Output the [x, y] coordinate of the center of the cell containing the given text.  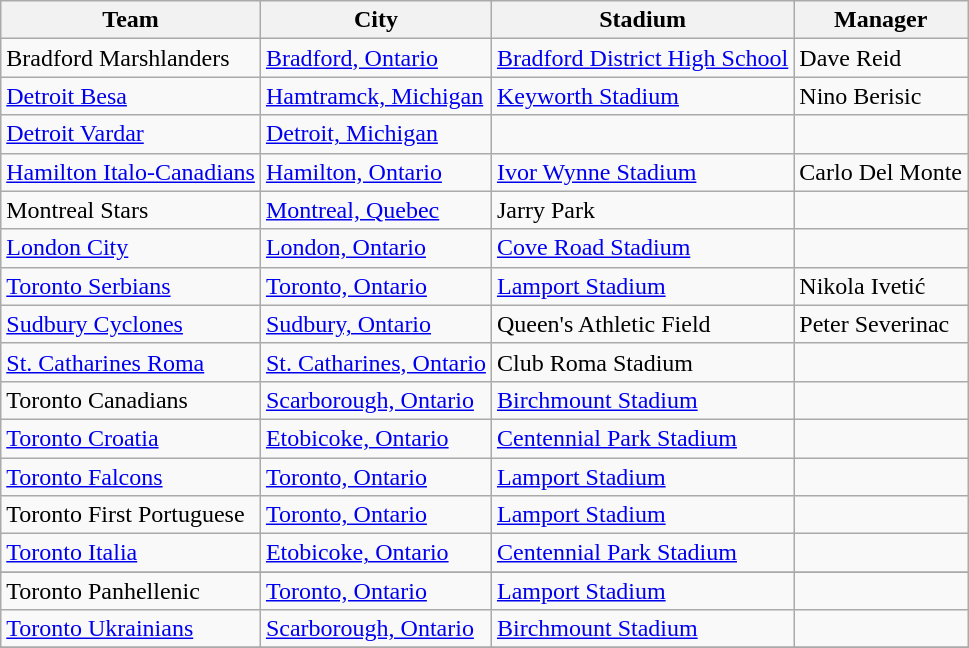
Nino Berisic [881, 96]
Club Roma Stadium [642, 362]
Toronto Croatia [131, 438]
Montreal Stars [131, 210]
Peter Severinac [881, 324]
St. Catharines, Ontario [376, 362]
Manager [881, 20]
Carlo Del Monte [881, 172]
Stadium [642, 20]
Toronto First Portuguese [131, 515]
Team [131, 20]
Toronto Canadians [131, 400]
Dave Reid [881, 58]
London, Ontario [376, 248]
Hamilton, Ontario [376, 172]
Hamtramck, Michigan [376, 96]
Nikola Ivetić [881, 286]
Toronto Falcons [131, 477]
Detroit Besa [131, 96]
Toronto Italia [131, 553]
Hamilton Italo-Canadians [131, 172]
St. Catharines Roma [131, 362]
Sudbury Cyclones [131, 324]
Montreal, Quebec [376, 210]
Detroit, Michigan [376, 134]
London City [131, 248]
Sudbury, Ontario [376, 324]
Toronto Panhellenic [131, 591]
Bradford District High School [642, 58]
Detroit Vardar [131, 134]
Bradford, Ontario [376, 58]
Queen's Athletic Field [642, 324]
Keyworth Stadium [642, 96]
Toronto Serbians [131, 286]
Cove Road Stadium [642, 248]
Ivor Wynne Stadium [642, 172]
City [376, 20]
Jarry Park [642, 210]
Bradford Marshlanders [131, 58]
Toronto Ukrainians [131, 629]
